Find where the given text appears and provide that cell's center as [x, y] coordinate. 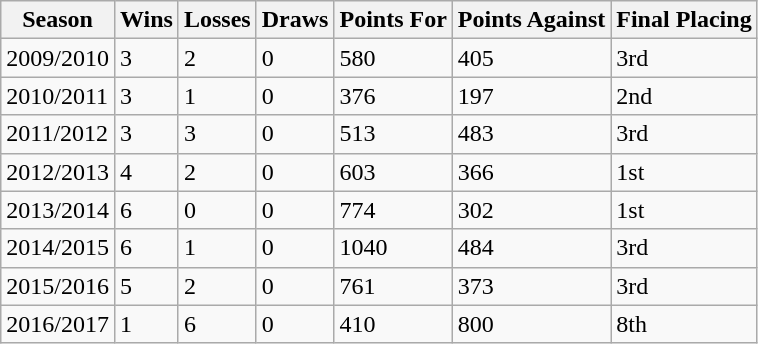
2013/2014 [58, 210]
2012/2013 [58, 172]
Points For [393, 20]
197 [531, 96]
Wins [146, 20]
Final Placing [684, 20]
366 [531, 172]
2014/2015 [58, 248]
484 [531, 248]
373 [531, 286]
405 [531, 58]
2010/2011 [58, 96]
Season [58, 20]
2009/2010 [58, 58]
8th [684, 324]
302 [531, 210]
2015/2016 [58, 286]
5 [146, 286]
1040 [393, 248]
603 [393, 172]
774 [393, 210]
2016/2017 [58, 324]
2011/2012 [58, 134]
Losses [217, 20]
Draws [295, 20]
4 [146, 172]
761 [393, 286]
376 [393, 96]
580 [393, 58]
410 [393, 324]
Points Against [531, 20]
483 [531, 134]
513 [393, 134]
800 [531, 324]
2nd [684, 96]
